Capture the cell that displays the provided text and extract its [X, Y] central coordinate. 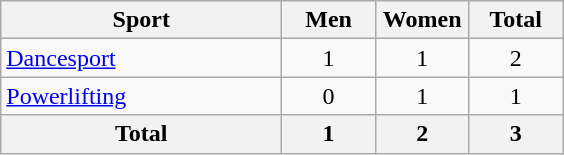
3 [516, 134]
Powerlifting [142, 96]
Women [422, 20]
Sport [142, 20]
0 [329, 96]
Men [329, 20]
Dancesport [142, 58]
